Capture the cell that displays the provided text and extract its [x, y] central coordinate. 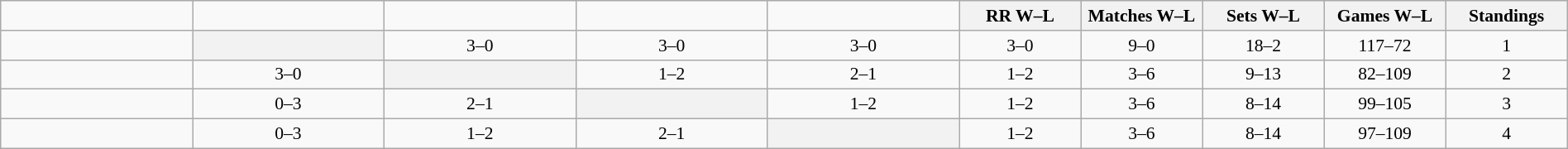
Standings [1507, 16]
1 [1507, 46]
2 [1507, 74]
Sets W–L [1264, 16]
18–2 [1264, 46]
Games W–L [1384, 16]
97–109 [1384, 134]
9–0 [1141, 46]
9–13 [1264, 74]
Matches W–L [1141, 16]
3 [1507, 104]
99–105 [1384, 104]
117–72 [1384, 46]
82–109 [1384, 74]
4 [1507, 134]
RR W–L [1021, 16]
